From the cell containing the given text, extract its center point as (x, y) coordinate. 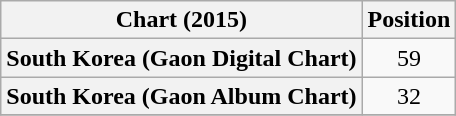
South Korea (Gaon Digital Chart) (182, 58)
South Korea (Gaon Album Chart) (182, 96)
32 (409, 96)
Chart (2015) (182, 20)
59 (409, 58)
Position (409, 20)
